Pinpoint the cell where the given text exists, returning its (X, Y) midpoint coordinate. 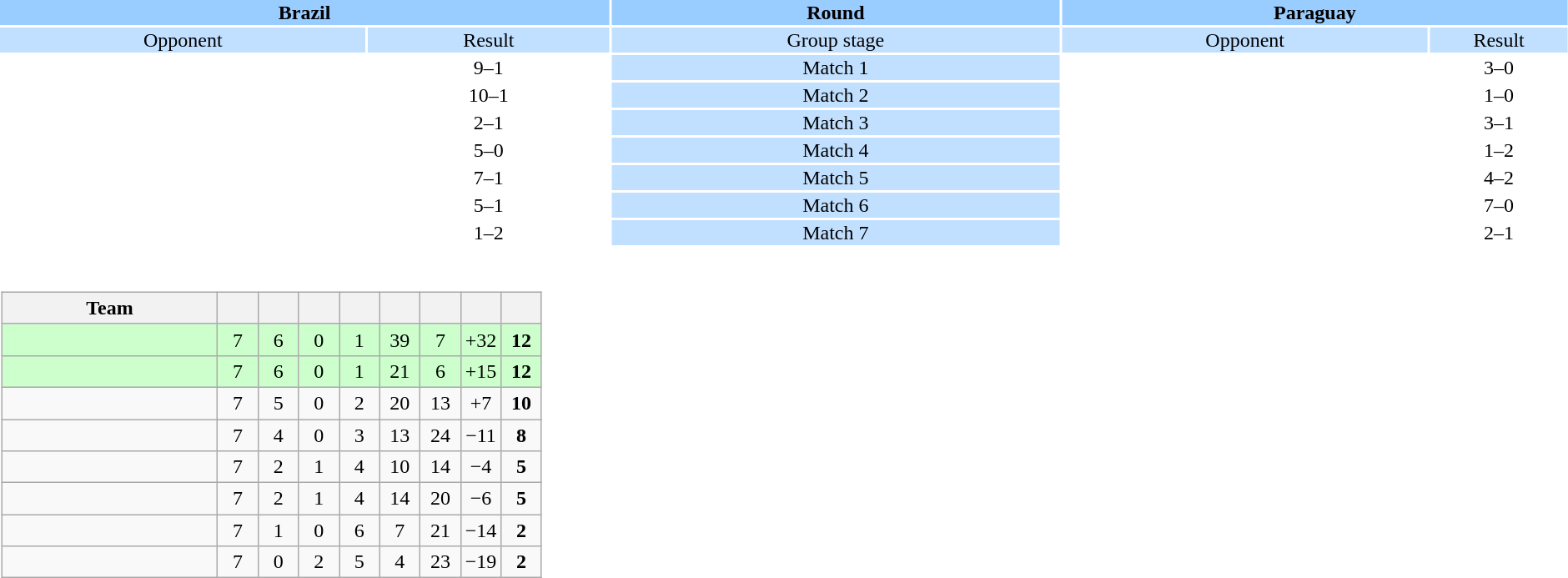
10–1 (489, 95)
Round (836, 13)
Match 5 (836, 178)
+15 (480, 371)
Match 6 (836, 205)
39 (400, 339)
+7 (480, 403)
+32 (480, 339)
Paraguay (1314, 13)
Team (110, 308)
23 (440, 562)
1–0 (1499, 95)
4–2 (1499, 178)
−19 (480, 562)
3 (359, 435)
−14 (480, 530)
Match 2 (836, 95)
Match 7 (836, 233)
5–1 (489, 205)
7–1 (489, 178)
7–0 (1499, 205)
9–1 (489, 68)
24 (440, 435)
5–0 (489, 150)
Match 4 (836, 150)
3–0 (1499, 68)
3–1 (1499, 123)
−4 (480, 467)
Brazil (304, 13)
−11 (480, 435)
Match 1 (836, 68)
8 (522, 435)
−6 (480, 499)
Match 3 (836, 123)
Group stage (836, 40)
